From the cell containing the given text, extract its center point as (X, Y) coordinate. 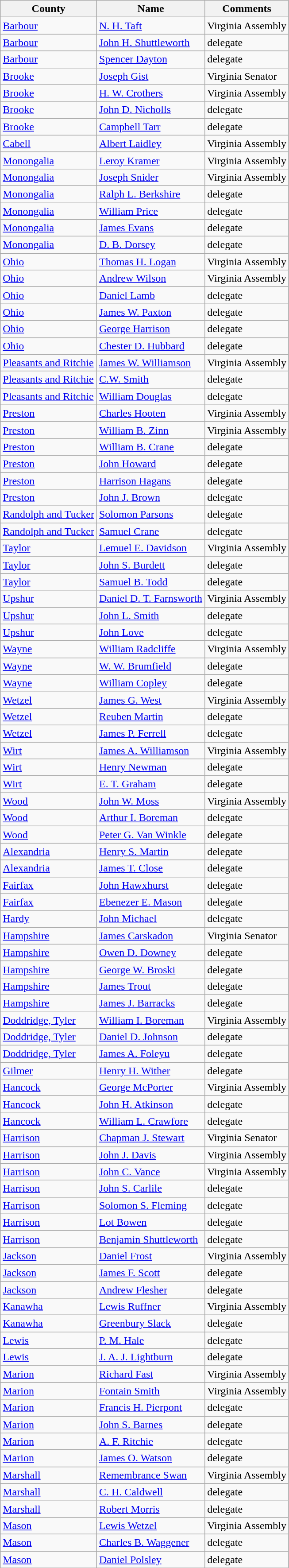
Chester D. Hubbard (150, 346)
John Love (150, 632)
James P. Ferrell (150, 733)
Comments (247, 9)
Andrew Flesher (150, 1290)
Lewis Wetzel (150, 1525)
Spencer Dayton (150, 59)
John W. Moss (150, 801)
John H. Atkinson (150, 1104)
James Evans (150, 228)
Daniel Frost (150, 1256)
Daniel Polsley (150, 1559)
William L. Crawfore (150, 1121)
Peter G. Van Winkle (150, 835)
Greenbury Slack (150, 1324)
Joseph Gist (150, 76)
Lot Bowen (150, 1222)
John D. Nicholls (150, 110)
James W. Williamson (150, 363)
Solomon S. Fleming (150, 1205)
Remembrance Swan (150, 1475)
Richard Fast (150, 1374)
James G. West (150, 700)
James A. Foleyu (150, 1054)
William Price (150, 211)
William B. Crane (150, 447)
Samuel Crane (150, 531)
John Howard (150, 464)
James W. Paxton (150, 312)
James T. Close (150, 868)
John J. Brown (150, 498)
John S. Barnes (150, 1425)
Arthur I. Boreman (150, 818)
William Copley (150, 683)
John S. Carlile (150, 1189)
John C. Vance (150, 1172)
William B. Zinn (150, 430)
P. M. Hale (150, 1340)
James A. Williamson (150, 751)
Albert Laidley (150, 143)
E. T. Graham (150, 784)
W. W. Brumfield (150, 666)
John S. Burdett (150, 565)
Solomon Parsons (150, 515)
H. W. Crothers (150, 93)
A. F. Ritchie (150, 1441)
Samuel B. Todd (150, 582)
J. A. J. Lightburn (150, 1357)
Henry Newman (150, 767)
George McPorter (150, 1088)
William Radcliffe (150, 649)
Gilmer (49, 1071)
Joseph Snider (150, 177)
John J. Davis (150, 1155)
Daniel D. T. Farnsworth (150, 599)
Charles Hooten (150, 413)
D. B. Dorsey (150, 245)
Hardy (49, 919)
John L. Smith (150, 616)
Henry H. Wither (150, 1071)
Name (150, 9)
Campbell Tarr (150, 127)
Harrison Hagans (150, 480)
Lemuel E. Davidson (150, 548)
Francis H. Pierpont (150, 1408)
George Harrison (150, 329)
C. H. Caldwell (150, 1492)
William I. Boreman (150, 1020)
Reuben Martin (150, 716)
Lewis Ruffner (150, 1307)
John Michael (150, 919)
James O. Watson (150, 1458)
N. H. Taft (150, 26)
William Douglas (150, 396)
Henry S. Martin (150, 852)
Owen D. Downey (150, 952)
Ralph L. Berkshire (150, 194)
James J. Barracks (150, 1003)
James Trout (150, 986)
Thomas H. Logan (150, 262)
Fontain Smith (150, 1391)
John Hawxhurst (150, 885)
Charles B. Waggener (150, 1542)
Daniel Lamb (150, 295)
George W. Broski (150, 969)
County (49, 9)
Daniel D. Johnson (150, 1037)
Ebenezer E. Mason (150, 902)
James Carskadon (150, 936)
James F. Scott (150, 1273)
Benjamin Shuttleworth (150, 1239)
Leroy Kramer (150, 160)
C.W. Smith (150, 379)
Andrew Wilson (150, 279)
Cabell (49, 143)
Robert Morris (150, 1509)
Chapman J. Stewart (150, 1138)
John H. Shuttleworth (150, 43)
